Identify which cell holds the provided text, then report its (x, y) central coordinate. 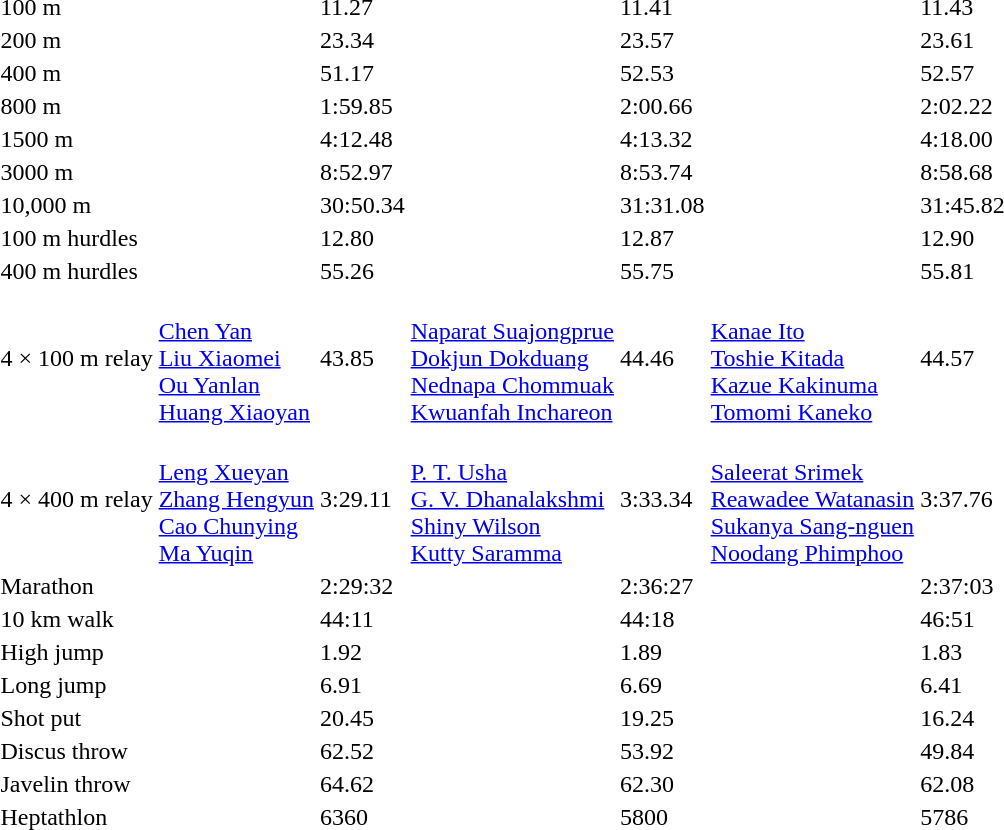
1.92 (362, 652)
Naparat SuajongprueDokjun DokduangNednapa ChommuakKwuanfah Inchareon (512, 358)
6.69 (662, 685)
4:12.48 (362, 139)
3:33.34 (662, 499)
44:18 (662, 619)
53.92 (662, 751)
Chen YanLiu XiaomeiOu YanlanHuang Xiaoyan (236, 358)
62.52 (362, 751)
2:36:27 (662, 586)
2:00.66 (662, 106)
31:31.08 (662, 205)
1.89 (662, 652)
44.46 (662, 358)
Saleerat SrimekReawadee WatanasinSukanya Sang-nguenNoodang Phimphoo (812, 499)
23.57 (662, 40)
51.17 (362, 73)
1:59.85 (362, 106)
3:29.11 (362, 499)
20.45 (362, 718)
6.91 (362, 685)
P. T. UshaG. V. DhanalakshmiShiny WilsonKutty Saramma (512, 499)
12.80 (362, 238)
30:50.34 (362, 205)
8:53.74 (662, 172)
Leng XueyanZhang HengyunCao ChunyingMa Yuqin (236, 499)
64.62 (362, 784)
2:29:32 (362, 586)
8:52.97 (362, 172)
23.34 (362, 40)
52.53 (662, 73)
Kanae ItoToshie KitadaKazue KakinumaTomomi Kaneko (812, 358)
55.26 (362, 271)
12.87 (662, 238)
62.30 (662, 784)
4:13.32 (662, 139)
55.75 (662, 271)
43.85 (362, 358)
19.25 (662, 718)
44:11 (362, 619)
